Pinpoint the cell where the given text exists, returning its [X, Y] midpoint coordinate. 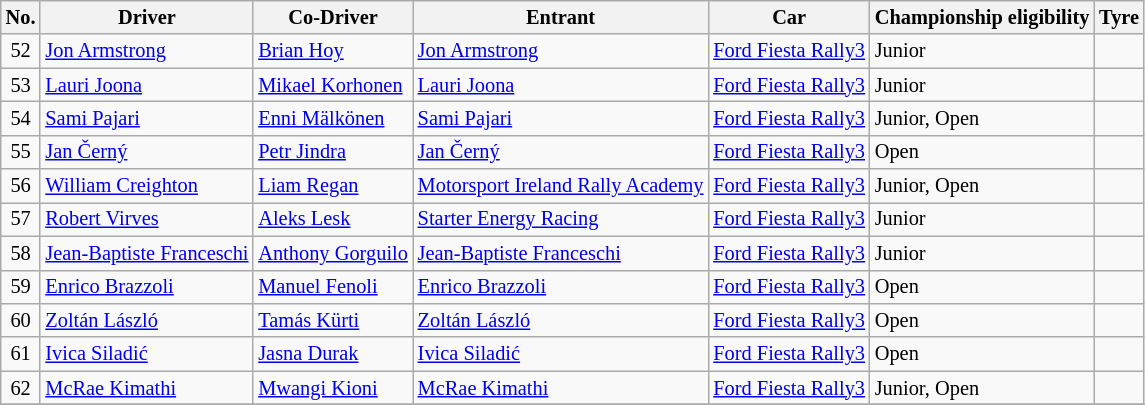
62 [21, 388]
57 [21, 219]
Brian Hoy [332, 51]
Liam Regan [332, 186]
54 [21, 118]
William Creighton [146, 186]
Tamás Kürti [332, 320]
Robert Virves [146, 219]
58 [21, 253]
No. [21, 17]
Enni Mälkönen [332, 118]
61 [21, 354]
Manuel Fenoli [332, 287]
Championship eligibility [982, 17]
Aleks Lesk [332, 219]
Driver [146, 17]
Jasna Durak [332, 354]
60 [21, 320]
Tyre [1119, 17]
55 [21, 152]
Mikael Korhonen [332, 85]
Starter Energy Racing [561, 219]
Car [788, 17]
56 [21, 186]
Petr Jindra [332, 152]
52 [21, 51]
Co-Driver [332, 17]
53 [21, 85]
Entrant [561, 17]
Mwangi Kioni [332, 388]
Anthony Gorguilo [332, 253]
59 [21, 287]
Motorsport Ireland Rally Academy [561, 186]
